Capture the cell that displays the provided text and extract its [X, Y] central coordinate. 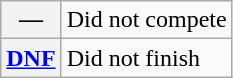
Did not finish [146, 58]
— [31, 20]
DNF [31, 58]
Did not compete [146, 20]
